Identify which cell holds the provided text, then report its [x, y] central coordinate. 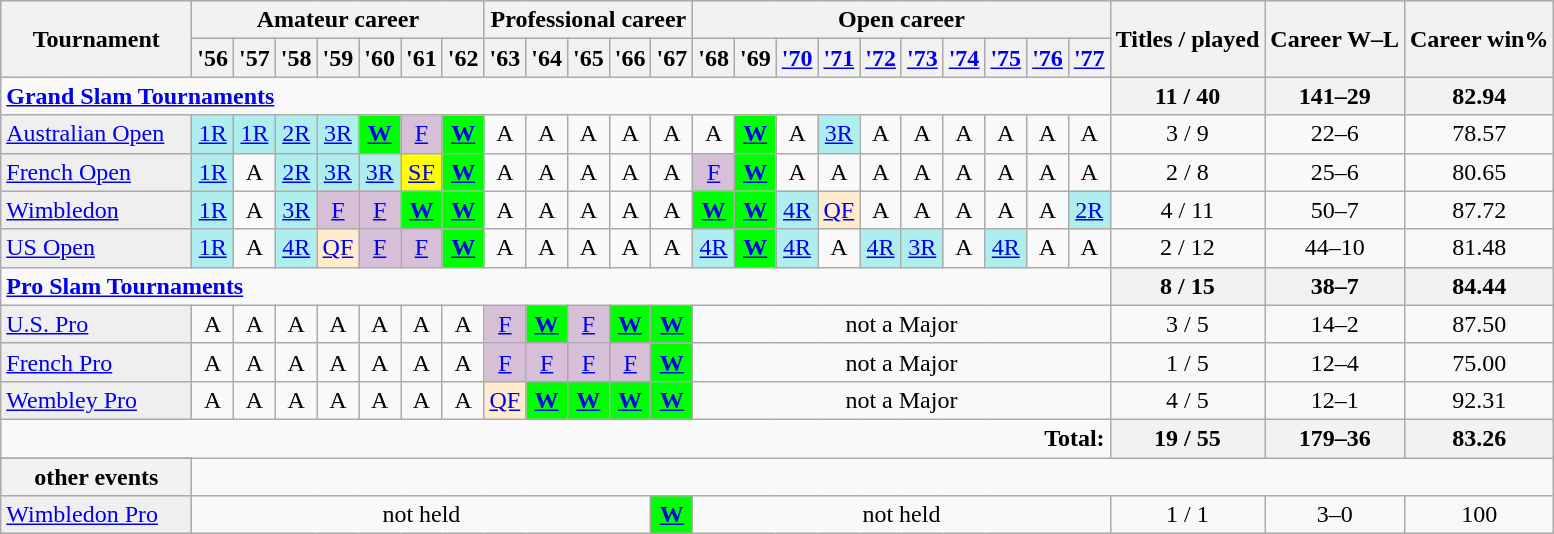
100 [1478, 515]
'64 [547, 58]
US Open [96, 248]
Amateur career [338, 20]
50–7 [1335, 210]
U.S. Pro [96, 324]
1 / 1 [1188, 515]
Pro Slam Tournaments [556, 286]
'65 [588, 58]
87.50 [1478, 324]
'75 [1006, 58]
80.65 [1478, 172]
81.48 [1478, 248]
19 / 55 [1188, 438]
'68 [714, 58]
12–1 [1335, 400]
'63 [505, 58]
38–7 [1335, 286]
Professional career [588, 20]
141–29 [1335, 96]
Open career [902, 20]
22–6 [1335, 134]
11 / 40 [1188, 96]
78.57 [1478, 134]
Wembley Pro [96, 400]
179–36 [1335, 438]
82.94 [1478, 96]
Wimbledon [96, 210]
'59 [338, 58]
Grand Slam Tournaments [556, 96]
Career win% [1478, 39]
44–10 [1335, 248]
'56 [213, 58]
Wimbledon Pro [96, 515]
'71 [839, 58]
French Open [96, 172]
12–4 [1335, 362]
75.00 [1478, 362]
French Pro [96, 362]
other events [96, 477]
4 / 11 [1188, 210]
8 / 15 [1188, 286]
3–0 [1335, 515]
84.44 [1478, 286]
'60 [380, 58]
4 / 5 [1188, 400]
'76 [1048, 58]
1 / 5 [1188, 362]
'69 [755, 58]
'72 [881, 58]
87.72 [1478, 210]
83.26 [1478, 438]
'73 [922, 58]
92.31 [1478, 400]
Titles / played [1188, 39]
'62 [463, 58]
3 / 5 [1188, 324]
3 / 9 [1188, 134]
Career W–L [1335, 39]
2 / 8 [1188, 172]
14–2 [1335, 324]
'67 [672, 58]
'58 [296, 58]
Australian Open [96, 134]
'70 [797, 58]
'77 [1089, 58]
'74 [964, 58]
25–6 [1335, 172]
2 / 12 [1188, 248]
Total: [556, 438]
Tournament [96, 39]
'66 [630, 58]
'57 [255, 58]
'61 [422, 58]
SF [422, 172]
